Find where the given text appears and provide that cell's center as [x, y] coordinate. 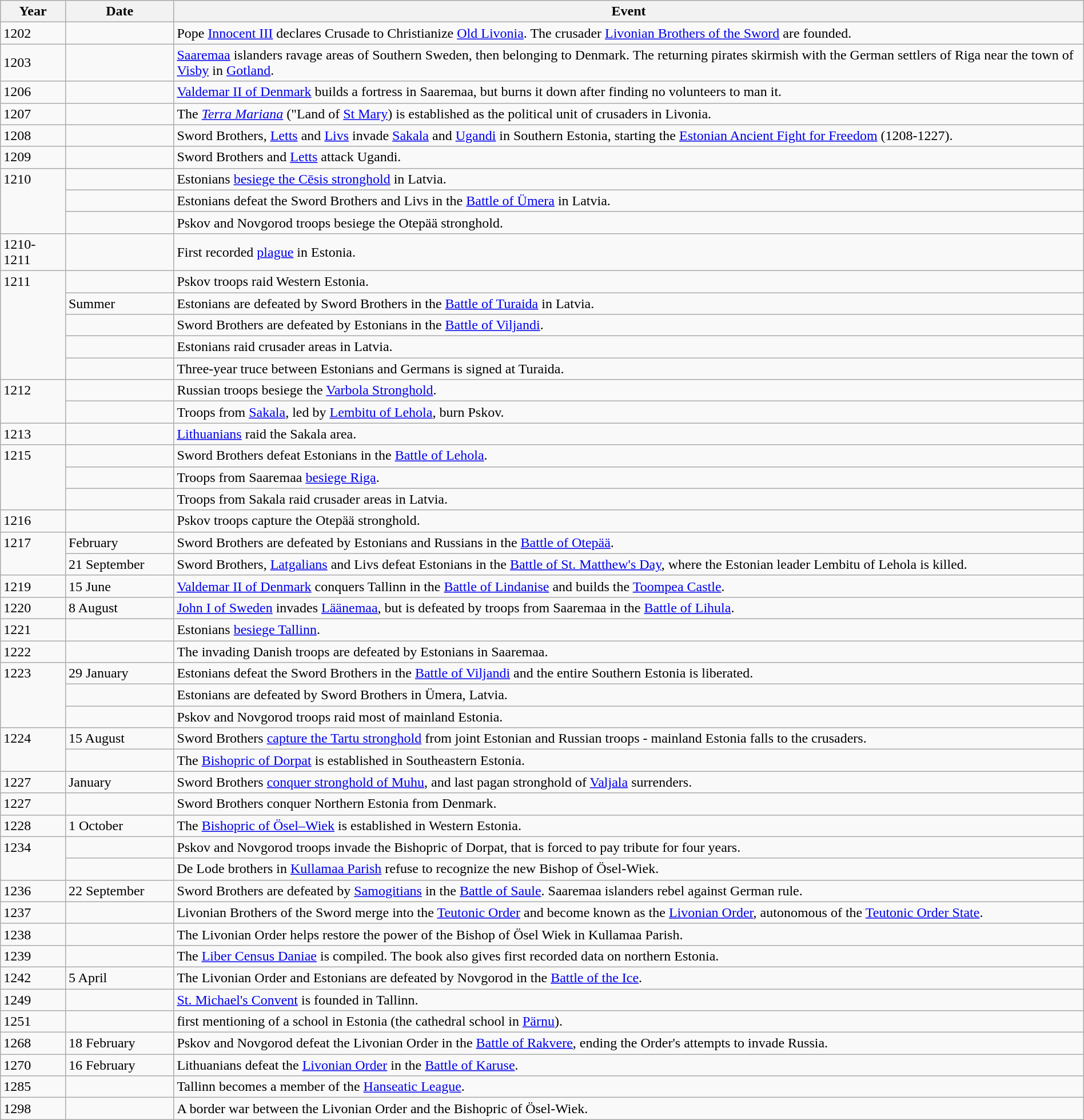
Pskov and Novgorod troops raid most of mainland Estonia. [629, 717]
February [119, 543]
Estonians are defeated by Sword Brothers in Ümera, Latvia. [629, 695]
1219 [33, 586]
1208 [33, 135]
Sword Brothers are defeated by Estonians and Russians in the Battle of Otepää. [629, 543]
1268 [33, 1043]
The Terra Mariana ("Land of St Mary) is established as the political unit of crusaders in Livonia. [629, 114]
1221 [33, 629]
Pskov and Novgorod defeat the Livonian Order in the Battle of Rakvere, ending the Order's attempts to invade Russia. [629, 1043]
1209 [33, 157]
1211 [33, 325]
16 February [119, 1065]
Estonians defeat the Sword Brothers and Livs in the Battle of Ümera in Latvia. [629, 201]
1242 [33, 978]
Troops from Sakala, led by Lembitu of Lehola, burn Pskov. [629, 412]
1220 [33, 608]
Sword Brothers conquer stronghold of Muhu, and last pagan stronghold of Valjala surrenders. [629, 782]
Sword Brothers conquer Northern Estonia from Denmark. [629, 804]
1210 [33, 201]
The Bishopric of Dorpat is established in Southeastern Estonia. [629, 760]
1238 [33, 934]
1223 [33, 695]
De Lode brothers in Kullamaa Parish refuse to recognize the new Bishop of Ösel-Wiek. [629, 869]
15 August [119, 739]
1206 [33, 92]
1251 [33, 1022]
21 September [119, 564]
Lithuanians defeat the Livonian Order in the Battle of Karuse. [629, 1065]
1203 [33, 63]
Lithuanians raid the Sakala area. [629, 434]
Sword Brothers defeat Estonians in the Battle of Lehola. [629, 456]
The Bishopric of Ösel–Wiek is established in Western Estonia. [629, 826]
first mentioning of a school in Estonia (the cathedral school in Pärnu). [629, 1022]
Estonians besiege Tallinn. [629, 629]
Three-year truce between Estonians and Germans is signed at Turaida. [629, 369]
1270 [33, 1065]
1239 [33, 956]
Estonians besiege the Cēsis stronghold in Latvia. [629, 179]
Year [33, 11]
Estonians defeat the Sword Brothers in the Battle of Viljandi and the entire Southern Estonia is liberated. [629, 673]
1207 [33, 114]
1 October [119, 826]
Troops from Saaremaa besiege Riga. [629, 477]
1224 [33, 750]
Pskov and Novgorod troops besiege the Otepää stronghold. [629, 222]
1285 [33, 1087]
1222 [33, 651]
Summer [119, 304]
St. Michael's Convent is founded in Tallinn. [629, 1000]
29 January [119, 673]
Sword Brothers, Letts and Livs invade Sakala and Ugandi in Southern Estonia, starting the Estonian Ancient Fight for Freedom (1208-1227). [629, 135]
1216 [33, 521]
Valdemar II of Denmark builds a fortress in Saaremaa, but burns it down after finding no volunteers to man it. [629, 92]
Sword Brothers and Letts attack Ugandi. [629, 157]
Pskov and Novgorod troops invade the Bishopric of Dorpat, that is forced to pay tribute for four years. [629, 847]
1249 [33, 1000]
Estonians are defeated by Sword Brothers in the Battle of Turaida in Latvia. [629, 304]
1228 [33, 826]
1234 [33, 858]
5 April [119, 978]
15 June [119, 586]
1217 [33, 553]
Russian troops besiege the Varbola Stronghold. [629, 390]
Pope Innocent III declares Crusade to Christianize Old Livonia. The crusader Livonian Brothers of the Sword are founded. [629, 33]
1213 [33, 434]
A border war between the Livonian Order and the Bishopric of Ösel-Wiek. [629, 1109]
First recorded plague in Estonia. [629, 252]
The invading Danish troops are defeated by Estonians in Saaremaa. [629, 651]
1298 [33, 1109]
Troops from Sakala raid crusader areas in Latvia. [629, 499]
Sword Brothers are defeated by Estonians in the Battle of Viljandi. [629, 325]
1236 [33, 891]
1215 [33, 477]
Valdemar II of Denmark conquers Tallinn in the Battle of Lindanise and builds the Toompea Castle. [629, 586]
January [119, 782]
The Livonian Order and Estonians are defeated by Novgorod in the Battle of the Ice. [629, 978]
The Liber Census Daniae is compiled. The book also gives first recorded data on northern Estonia. [629, 956]
Date [119, 11]
The Livonian Order helps restore the power of the Bishop of Ösel Wiek in Kullamaa Parish. [629, 934]
8 August [119, 608]
22 September [119, 891]
Estonians raid crusader areas in Latvia. [629, 347]
1202 [33, 33]
Sword Brothers, Latgalians and Livs defeat Estonians in the Battle of St. Matthew's Day, where the Estonian leader Lembitu of Lehola is killed. [629, 564]
Sword Brothers capture the Tartu stronghold from joint Estonian and Russian troops - mainland Estonia falls to the crusaders. [629, 739]
Livonian Brothers of the Sword merge into the Teutonic Order and become known as the Livonian Order, autonomous of the Teutonic Order State. [629, 912]
Event [629, 11]
John I of Sweden invades Läänemaa, but is defeated by troops from Saaremaa in the Battle of Lihula. [629, 608]
1210-1211 [33, 252]
Pskov troops raid Western Estonia. [629, 281]
18 February [119, 1043]
Pskov troops capture the Otepää stronghold. [629, 521]
Sword Brothers are defeated by Samogitians in the Battle of Saule. Saaremaa islanders rebel against German rule. [629, 891]
1237 [33, 912]
1212 [33, 401]
Tallinn becomes a member of the Hanseatic League. [629, 1087]
